For the text-containing cell, return its midpoint in [X, Y] coordinate format. 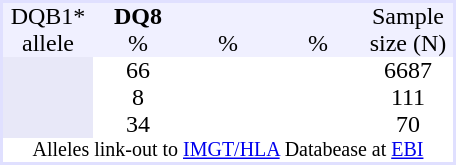
34 [138, 124]
8 [138, 98]
DQB1* [48, 16]
70 [408, 124]
allele [48, 44]
size (N) [408, 44]
111 [408, 98]
Alleles link-out to IMGT/HLA Databease at EBI [228, 150]
6687 [408, 70]
DQ8 [138, 16]
Sample [408, 16]
66 [138, 70]
